Determine the (X, Y) coordinate at the center of the cell enclosing the given text.  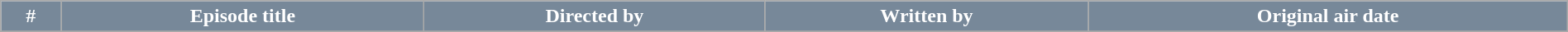
Original air date (1328, 16)
# (31, 16)
Written by (926, 16)
Directed by (595, 16)
Episode title (243, 16)
